Find where the given text appears and provide that cell's center as [x, y] coordinate. 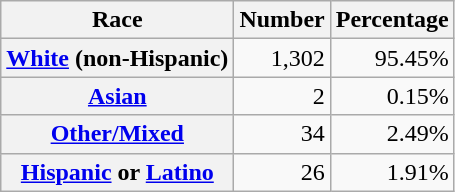
Other/Mixed [118, 134]
95.45% [392, 58]
Number [282, 20]
Race [118, 20]
1,302 [282, 58]
Asian [118, 96]
1.91% [392, 172]
Hispanic or Latino [118, 172]
2.49% [392, 134]
34 [282, 134]
0.15% [392, 96]
26 [282, 172]
Percentage [392, 20]
2 [282, 96]
White (non-Hispanic) [118, 58]
